Pinpoint the cell where the given text exists, returning its [X, Y] midpoint coordinate. 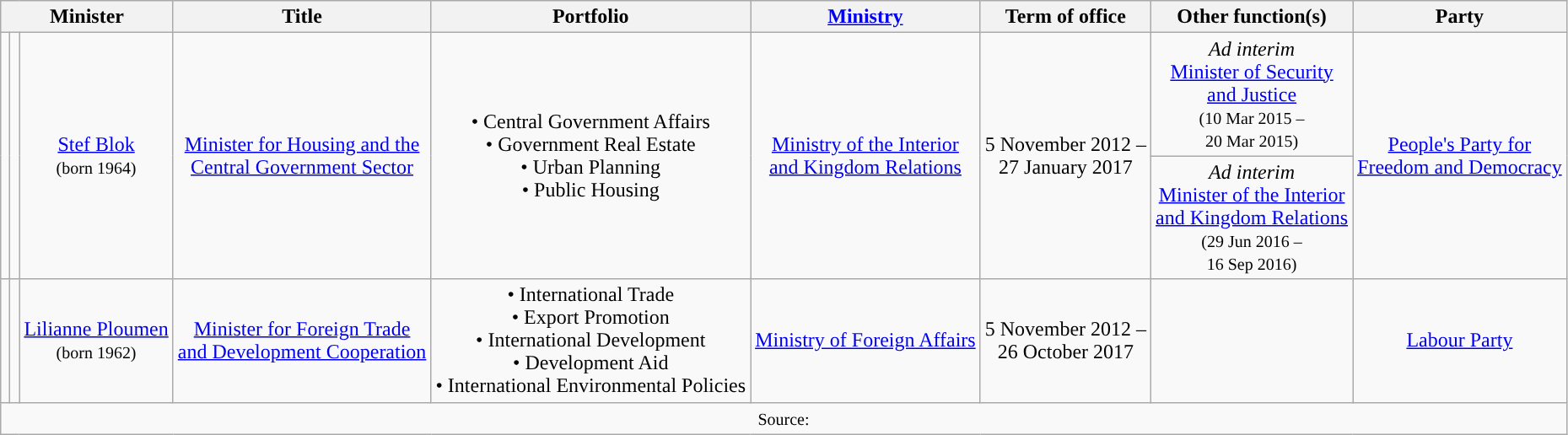
Minister for Foreign Trade and Development Cooperation [302, 341]
Minister [87, 17]
Title [302, 17]
Minister for Housing and the Central Government Sector [302, 156]
• Central Government Affairs • Government Real Estate • Urban Planning • Public Housing [590, 156]
5 November 2012 – 26 October 2017 [1065, 341]
Stef Blok (born 1964) [96, 156]
Source: [784, 418]
Labour Party [1460, 341]
Other function(s) [1252, 17]
Term of office [1065, 17]
People's Party for Freedom and Democracy [1460, 156]
Party [1460, 17]
Ministry [865, 17]
Portfolio [590, 17]
Ministry of the Interior and Kingdom Relations [865, 156]
Lilianne Ploumen (born 1962) [96, 341]
Ad interim Minister of Security and Justice (10 Mar 2015 – 20 Mar 2015) [1252, 94]
Ad interim Minister of the Interior and Kingdom Relations (29 Jun 2016 – 16 Sep 2016) [1252, 217]
Ministry of Foreign Affairs [865, 341]
• International Trade • Export Promotion • International Development • Development Aid • International Environmental Policies [590, 341]
5 November 2012 – 27 January 2017 [1065, 156]
